Pinpoint the cell where the given text exists, returning its (x, y) midpoint coordinate. 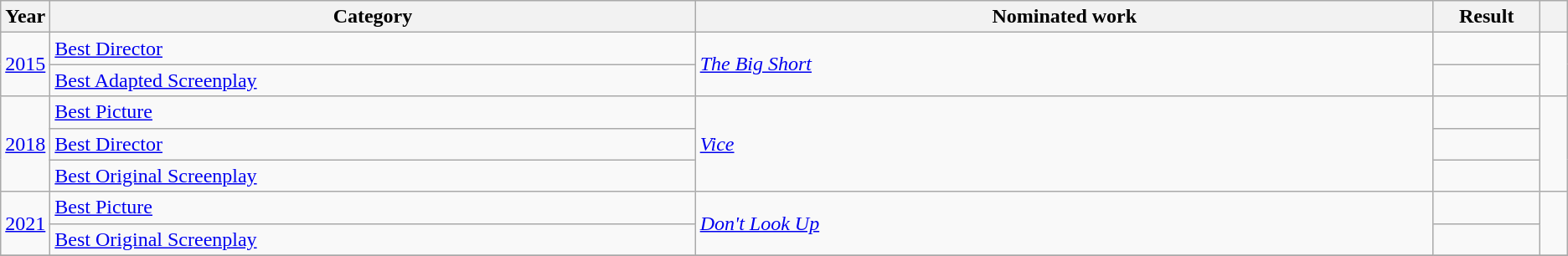
2021 (25, 223)
2015 (25, 64)
The Big Short (1064, 64)
Vice (1064, 144)
Best Adapted Screenplay (373, 80)
Don't Look Up (1064, 223)
Category (373, 17)
Result (1486, 17)
Nominated work (1064, 17)
Year (25, 17)
2018 (25, 144)
